Scan for the cell matching the given text and deliver its [x, y] coordinate at center. 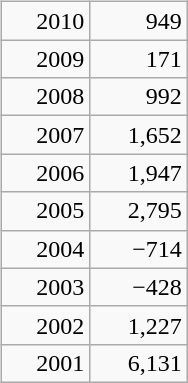
2004 [45, 249]
1,652 [139, 135]
2005 [45, 211]
1,227 [139, 325]
2002 [45, 325]
2008 [45, 97]
2007 [45, 135]
2003 [45, 287]
2006 [45, 173]
−428 [139, 287]
−714 [139, 249]
2001 [45, 363]
1,947 [139, 173]
2009 [45, 59]
2,795 [139, 211]
949 [139, 21]
2010 [45, 21]
992 [139, 97]
171 [139, 59]
6,131 [139, 363]
